Return the [X, Y] coordinate for the center point of the cell that contains the specified text.  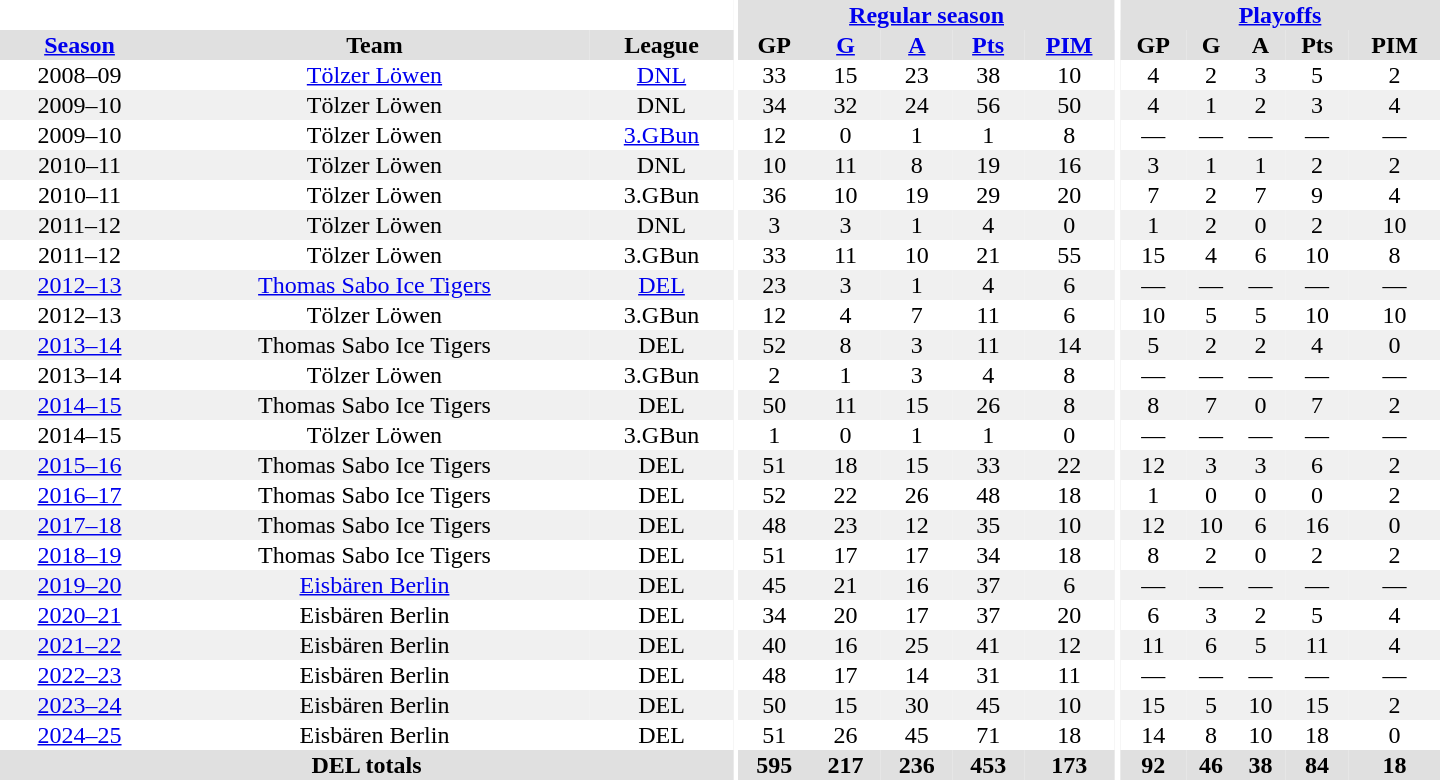
29 [988, 195]
Season [80, 45]
2018–19 [80, 555]
2023–24 [80, 705]
League [662, 45]
41 [988, 645]
DEL totals [366, 765]
56 [988, 105]
217 [846, 765]
71 [988, 735]
Playoffs [1280, 15]
40 [774, 645]
2022–23 [80, 675]
2016–17 [80, 495]
25 [916, 645]
595 [774, 765]
2020–21 [80, 615]
24 [916, 105]
2019–20 [80, 585]
31 [988, 675]
92 [1153, 765]
84 [1317, 765]
32 [846, 105]
46 [1210, 765]
236 [916, 765]
173 [1070, 765]
2015–16 [80, 465]
2024–25 [80, 735]
Team [374, 45]
55 [1070, 255]
2021–22 [80, 645]
30 [916, 705]
2008–09 [80, 75]
2017–18 [80, 525]
Regular season [927, 15]
9 [1317, 195]
453 [988, 765]
36 [774, 195]
35 [988, 525]
